Search for the cell housing the specified text and yield its [X, Y] center coordinate. 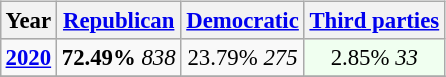
Republican [118, 21]
2020 [28, 58]
Year [28, 21]
23.79% 275 [242, 58]
2.85% 33 [374, 58]
72.49% 838 [118, 58]
Democratic [242, 21]
Third parties [374, 21]
